From the cell containing the given text, extract its center point as (X, Y) coordinate. 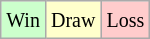
Loss (126, 20)
Win (24, 20)
Draw (72, 20)
